Detect which cell encompasses the target text, then output its [x, y] center coordinate. 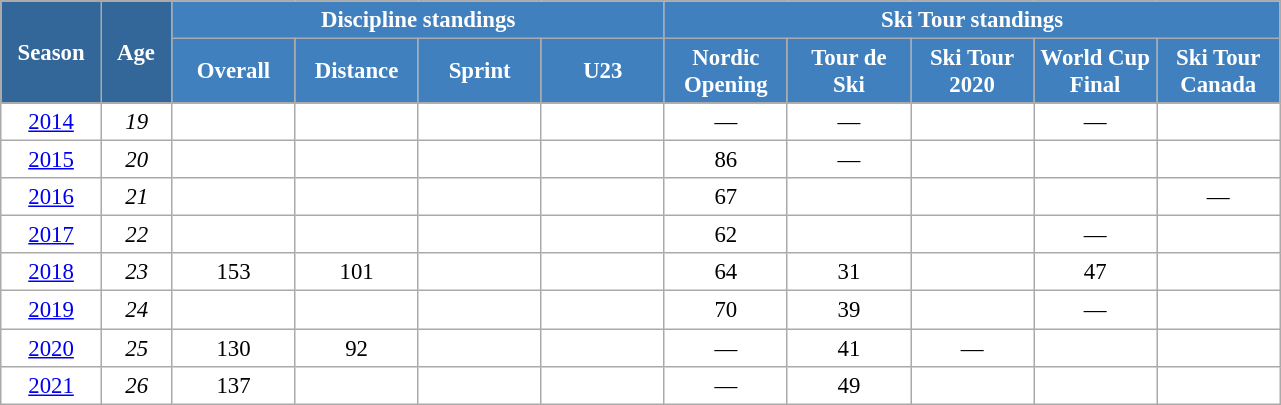
39 [848, 310]
101 [356, 273]
49 [848, 385]
Ski TourCanada [1218, 72]
2020 [52, 348]
21 [136, 197]
62 [726, 235]
64 [726, 273]
NordicOpening [726, 72]
2017 [52, 235]
2014 [52, 122]
World CupFinal [1096, 72]
86 [726, 160]
2019 [52, 310]
Age [136, 52]
Distance [356, 72]
2015 [52, 160]
22 [136, 235]
31 [848, 273]
25 [136, 348]
41 [848, 348]
19 [136, 122]
67 [726, 197]
2016 [52, 197]
20 [136, 160]
2021 [52, 385]
23 [136, 273]
24 [136, 310]
70 [726, 310]
U23 [602, 72]
Ski Tour standings [972, 20]
Discipline standings [418, 20]
Ski Tour2020 [972, 72]
Tour deSki [848, 72]
Season [52, 52]
137 [234, 385]
130 [234, 348]
92 [356, 348]
Sprint [480, 72]
Overall [234, 72]
2018 [52, 273]
26 [136, 385]
47 [1096, 273]
153 [234, 273]
